Capture the cell that displays the provided text and extract its [x, y] central coordinate. 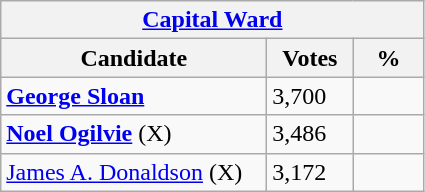
3,700 [310, 96]
Noel Ogilvie (X) [134, 134]
Candidate [134, 58]
Capital Ward [212, 20]
James A. Donaldson (X) [134, 172]
3,486 [310, 134]
George Sloan [134, 96]
Votes [310, 58]
% [388, 58]
3,172 [310, 172]
